Find where the given text appears and provide that cell's center as (x, y) coordinate. 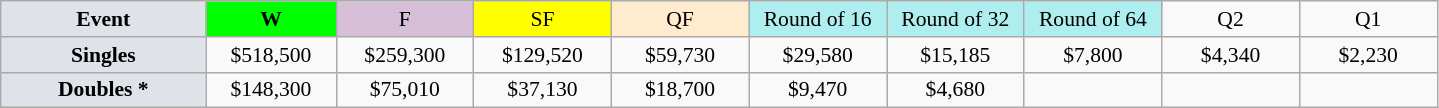
$15,185 (955, 55)
Singles (104, 55)
W (271, 19)
$148,300 (271, 90)
$7,800 (1093, 55)
$2,230 (1368, 55)
$29,580 (818, 55)
Q1 (1368, 19)
$259,300 (405, 55)
Round of 32 (955, 19)
SF (543, 19)
Q2 (1231, 19)
$9,470 (818, 90)
Round of 16 (818, 19)
$4,340 (1231, 55)
$59,730 (680, 55)
F (405, 19)
$129,520 (543, 55)
QF (680, 19)
$18,700 (680, 90)
$37,130 (543, 90)
Round of 64 (1093, 19)
$75,010 (405, 90)
$4,680 (955, 90)
Event (104, 19)
$518,500 (271, 55)
Doubles * (104, 90)
